Search for the cell housing the specified text and yield its (x, y) center coordinate. 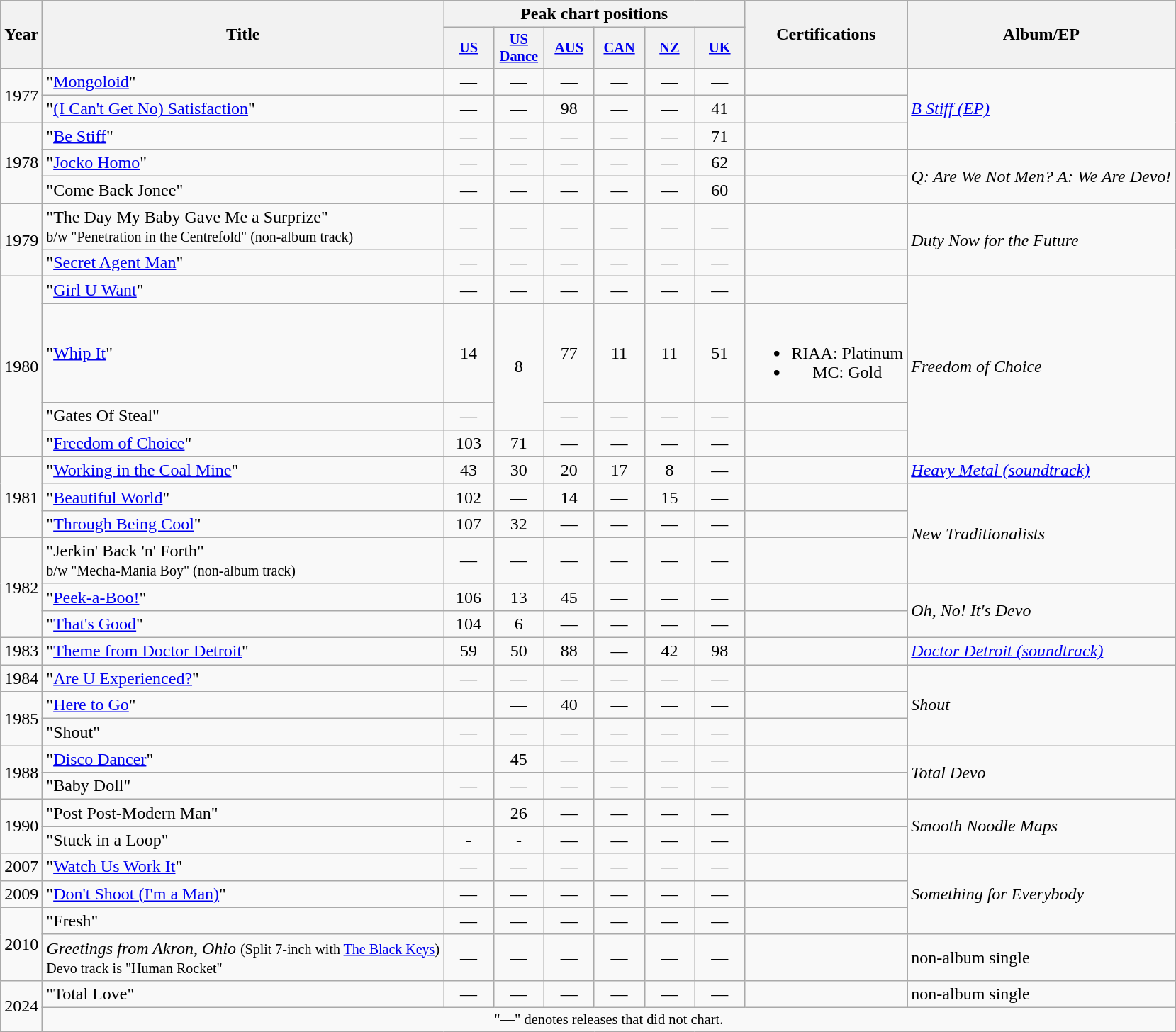
NZ (669, 48)
"(I Can't Get No) Satisfaction" (243, 109)
"The Day My Baby Gave Me a Surprize"b/w "Penetration in the Centrefold" (non-album track) (243, 227)
6 (519, 624)
New Traditionalists (1041, 533)
30 (519, 470)
"Whip It" (243, 353)
"Gates Of Steal" (243, 416)
Album/EP (1041, 35)
103 (469, 443)
"Total Love" (243, 994)
Greetings from Akron, Ohio (Split 7-inch with The Black Keys)Devo track is "Human Rocket" (243, 957)
104 (469, 624)
60 (720, 190)
"Are U Experienced?" (243, 678)
"Shout" (243, 732)
"Be Stiff" (243, 136)
"—" denotes releases that did not chart. (609, 1019)
15 (669, 497)
26 (519, 813)
AUS (569, 48)
32 (519, 524)
17 (620, 470)
1979 (21, 240)
2009 (21, 894)
"Disco Dancer" (243, 759)
"Come Back Jonee" (243, 190)
Certifications (827, 35)
107 (469, 524)
Q: Are We Not Men? A: We Are Devo! (1041, 176)
1978 (21, 163)
Total Devo (1041, 773)
Title (243, 35)
59 (469, 651)
Doctor Detroit (soundtrack) (1041, 651)
CAN (620, 48)
US Dance (519, 48)
"Don't Shoot (I'm a Man)" (243, 894)
2007 (21, 867)
1980 (21, 366)
13 (519, 597)
Smooth Noodle Maps (1041, 826)
"Baby Doll" (243, 786)
43 (469, 470)
"Jerkin' Back 'n' Forth"b/w "Mecha-Mania Boy" (non-album track) (243, 560)
Duty Now for the Future (1041, 240)
1981 (21, 497)
"Secret Agent Man" (243, 263)
1990 (21, 826)
2024 (21, 1006)
1977 (21, 95)
51 (720, 353)
Shout (1041, 705)
40 (569, 705)
"Peek-a-Boo!" (243, 597)
Heavy Metal (soundtrack) (1041, 470)
"That's Good" (243, 624)
UK (720, 48)
Oh, No! It's Devo (1041, 610)
B Stiff (EP) (1041, 108)
1983 (21, 651)
Year (21, 35)
41 (720, 109)
RIAA: PlatinumMC: Gold (827, 353)
42 (669, 651)
106 (469, 597)
1988 (21, 773)
"Mongoloid" (243, 82)
"Here to Go" (243, 705)
62 (720, 163)
Something for Everybody (1041, 894)
"Beautiful World" (243, 497)
"Watch Us Work It" (243, 867)
Peak chart positions (594, 14)
"Theme from Doctor Detroit" (243, 651)
"Girl U Want" (243, 290)
"Freedom of Choice" (243, 443)
1985 (21, 719)
"Post Post-Modern Man" (243, 813)
"Working in the Coal Mine" (243, 470)
1982 (21, 587)
102 (469, 497)
Freedom of Choice (1041, 366)
1984 (21, 678)
"Stuck in a Loop" (243, 840)
US (469, 48)
"Fresh" (243, 921)
2010 (21, 944)
88 (569, 651)
20 (569, 470)
77 (569, 353)
"Jocko Homo" (243, 163)
50 (519, 651)
"Through Being Cool" (243, 524)
